Output the [x, y] coordinate of the center of the cell containing the given text.  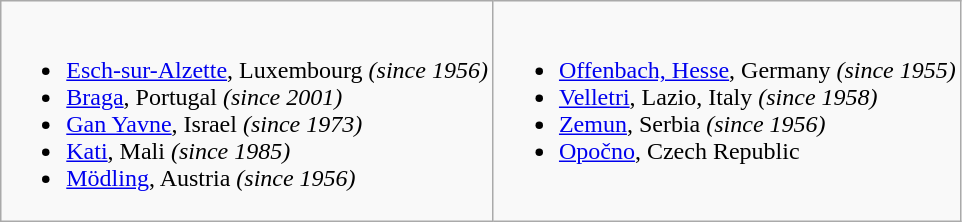
Offenbach, Hesse, Germany (since 1955) Velletri, Lazio, Italy (since 1958) Zemun, Serbia (since 1956) Opočno, Czech Republic [727, 112]
